Extract the (X, Y) coordinate from the center of the cell holding the provided text.  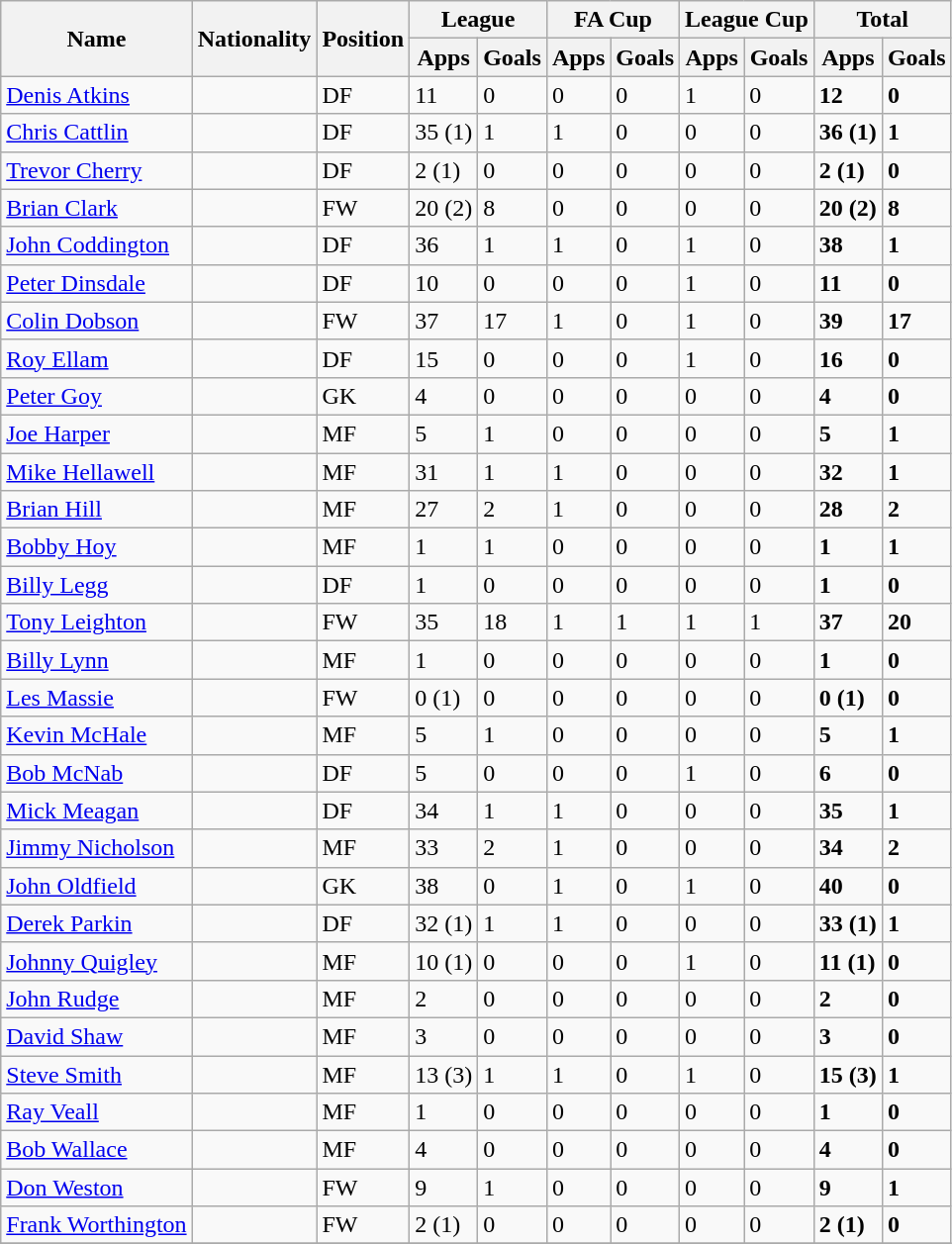
John Oldfield (97, 886)
Bobby Hoy (97, 547)
Jimmy Nicholson (97, 848)
Peter Dinsdale (97, 283)
Frank Worthington (97, 1225)
Johnny Quigley (97, 961)
Tony Leighton (97, 622)
35 (1) (443, 133)
Steve Smith (97, 1074)
David Shaw (97, 1036)
39 (847, 321)
Joe Harper (97, 433)
Nationality (254, 39)
Derek Parkin (97, 923)
League (479, 20)
Ray Veall (97, 1112)
27 (443, 510)
Les Massie (97, 698)
10 (1) (443, 961)
18 (513, 622)
Billy Legg (97, 585)
John Rudge (97, 999)
Roy Ellam (97, 358)
20 (916, 622)
12 (847, 95)
15 (443, 358)
Brian Hill (97, 510)
Name (97, 39)
32 (847, 472)
Total (883, 20)
6 (847, 773)
36 (443, 245)
Bob McNab (97, 773)
31 (443, 472)
33 (1) (847, 923)
28 (847, 510)
Brian Clark (97, 208)
13 (3) (443, 1074)
16 (847, 358)
36 (1) (847, 133)
FA Cup (613, 20)
15 (3) (847, 1074)
Denis Atkins (97, 95)
Mick Meagan (97, 811)
33 (443, 848)
Peter Goy (97, 396)
League Cup (747, 20)
Colin Dobson (97, 321)
Don Weston (97, 1188)
Trevor Cherry (97, 170)
John Coddington (97, 245)
10 (443, 283)
Billy Lynn (97, 660)
Mike Hellawell (97, 472)
32 (1) (443, 923)
Position (363, 39)
11 (1) (847, 961)
Bob Wallace (97, 1150)
Chris Cattlin (97, 133)
Kevin McHale (97, 735)
40 (847, 886)
